Detect which cell encompasses the target text, then output its [x, y] center coordinate. 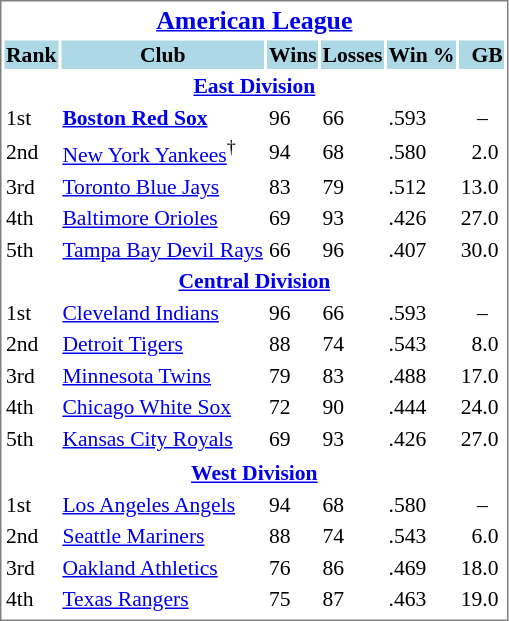
GB [482, 54]
86 [352, 567]
Win % [422, 54]
.444 [422, 407]
.463 [422, 599]
Rank [30, 54]
76 [292, 567]
Texas Rangers [163, 599]
24.0 [482, 407]
Chicago White Sox [163, 407]
6.0 [482, 536]
Oakland Athletics [163, 567]
Boston Red Sox [163, 118]
30.0 [482, 249]
Seattle Mariners [163, 536]
Los Angeles Angels [163, 504]
Baltimore Orioles [163, 218]
19.0 [482, 599]
75 [292, 599]
.469 [422, 567]
Cleveland Indians [163, 312]
Detroit Tigers [163, 344]
Minnesota Twins [163, 375]
Losses [352, 54]
18.0 [482, 567]
Toronto Blue Jays [163, 186]
Club [163, 54]
New York Yankees† [163, 152]
.407 [422, 249]
East Division [254, 86]
.512 [422, 186]
90 [352, 407]
Wins [292, 54]
2.0 [482, 152]
Central Division [254, 281]
.488 [422, 375]
West Division [254, 473]
Kansas City Royals [163, 438]
72 [292, 407]
8.0 [482, 344]
Tampa Bay Devil Rays [163, 249]
13.0 [482, 186]
87 [352, 599]
American League [254, 20]
17.0 [482, 375]
